Capture the cell that displays the provided text and extract its [x, y] central coordinate. 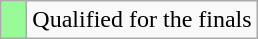
Qualified for the finals [142, 20]
